Return the [x, y] coordinate for the center point of the cell that contains the specified text.  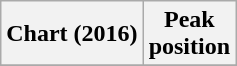
Peakposition [189, 34]
Chart (2016) [72, 34]
